Detect which cell encompasses the target text, then output its [X, Y] center coordinate. 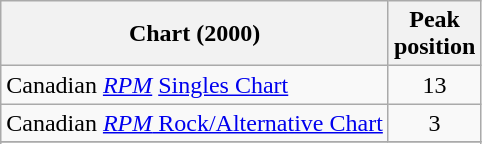
Canadian RPM Rock/Alternative Chart [195, 123]
Canadian RPM Singles Chart [195, 85]
3 [434, 123]
Peak position [434, 34]
13 [434, 85]
Chart (2000) [195, 34]
